Provide the (X, Y) coordinate of the cell's center where the given text is located.  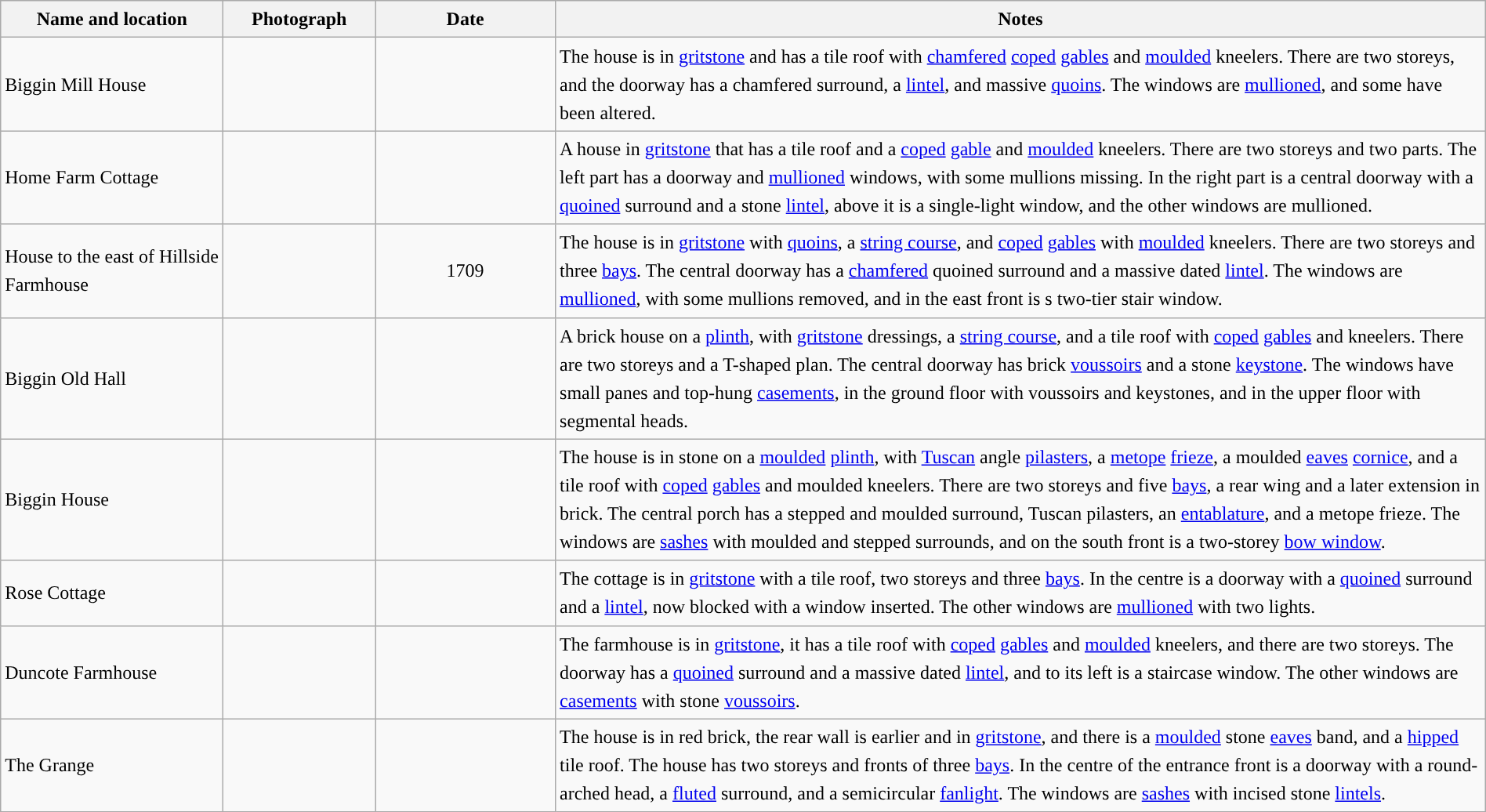
1709 (466, 271)
Home Farm Cottage (112, 177)
Name and location (112, 19)
Rose Cottage (112, 593)
Photograph (299, 19)
Biggin Old Hall (112, 378)
House to the east of Hillside Farmhouse (112, 271)
Biggin Mill House (112, 85)
Duncote Farmhouse (112, 672)
Biggin House (112, 500)
Notes (1020, 19)
Date (466, 19)
The Grange (112, 765)
